Find where the given text appears and provide that cell's center as (x, y) coordinate. 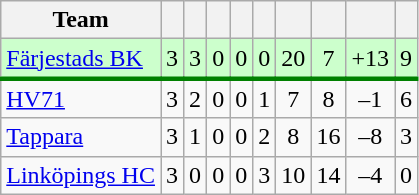
+13 (370, 59)
9 (406, 59)
HV71 (81, 98)
Färjestads BK (81, 59)
16 (328, 137)
Tappara (81, 137)
Team (81, 20)
–8 (370, 137)
10 (294, 175)
Linköpings HC (81, 175)
20 (294, 59)
6 (406, 98)
14 (328, 175)
–1 (370, 98)
–4 (370, 175)
